Return [X, Y] of the center of cell containing provided text 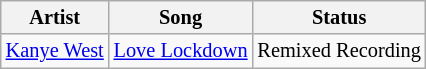
Remixed Recording [338, 51]
Song [181, 17]
Kanye West [55, 51]
Love Lockdown [181, 51]
Status [338, 17]
Artist [55, 17]
